Extract the (x, y) coordinate from the center of the cell holding the provided text.  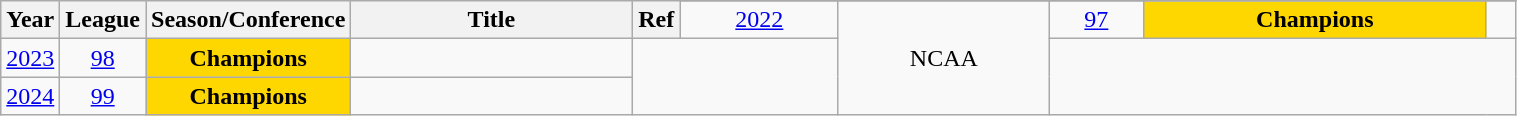
Season/Conference (248, 20)
NCAA (944, 58)
Year (30, 20)
Ref (656, 20)
Title (492, 20)
99 (103, 96)
League (103, 20)
2022 (759, 20)
98 (103, 58)
2023 (30, 58)
2024 (30, 96)
97 (1097, 20)
